Find where the given text appears and provide that cell's center as (X, Y) coordinate. 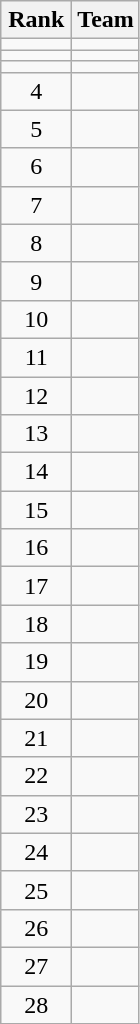
19 (36, 662)
26 (36, 928)
8 (36, 243)
18 (36, 624)
4 (36, 91)
7 (36, 205)
20 (36, 700)
14 (36, 472)
5 (36, 129)
28 (36, 1005)
11 (36, 357)
10 (36, 319)
22 (36, 776)
23 (36, 814)
16 (36, 548)
17 (36, 586)
21 (36, 738)
12 (36, 395)
24 (36, 852)
13 (36, 434)
Team (106, 20)
27 (36, 966)
9 (36, 281)
15 (36, 510)
25 (36, 890)
6 (36, 167)
Rank (36, 20)
